Scan for the cell matching the given text and deliver its (x, y) coordinate at center. 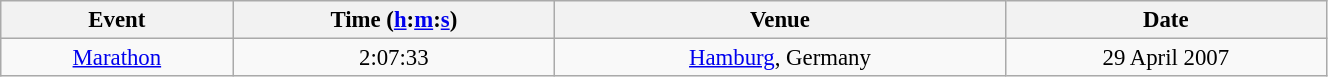
Event (117, 20)
Venue (780, 20)
2:07:33 (394, 58)
Date (1166, 20)
Marathon (117, 58)
Time (h:m:s) (394, 20)
Hamburg, Germany (780, 58)
29 April 2007 (1166, 58)
